Output the (x, y) coordinate of the center of the cell containing the given text.  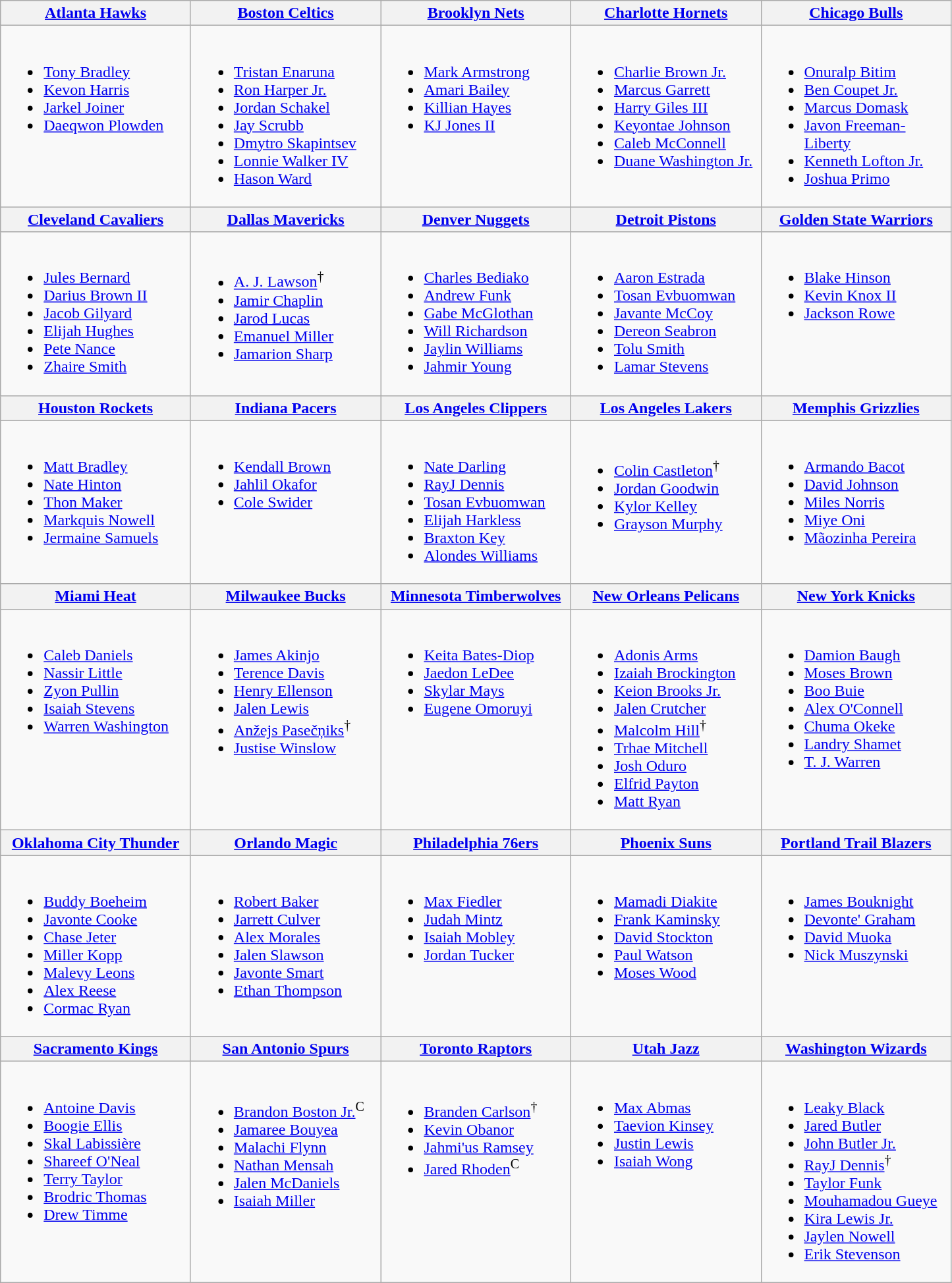
Toronto Raptors (476, 1049)
Oklahoma City Thunder (96, 843)
Chicago Bulls (856, 13)
Indiana Pacers (286, 408)
Damion BaughMoses BrownBoo BuieAlex O'ConnellChuma OkekeLandry ShametT. J. Warren (856, 720)
Tony BradleyKevon HarrisJarkel JoinerDaeqwon Plowden (96, 116)
Miami Heat (96, 596)
Mark ArmstrongAmari BaileyKillian HayesKJ Jones II (476, 116)
Minnesota Timberwolves (476, 596)
Washington Wizards (856, 1049)
Adonis ArmsIzaiah BrockingtonKeion Brooks Jr.Jalen CrutcherMalcolm Hill†Trhae MitchellJosh OduroElfrid PaytonMatt Ryan (665, 720)
San Antonio Spurs (286, 1049)
Brandon Boston Jr.CJamaree BouyeaMalachi FlynnNathan MensahJalen McDanielsIsaiah Miller (286, 1172)
Charlie Brown Jr.Marcus GarrettHarry Giles IIIKeyontae JohnsonCaleb McConnellDuane Washington Jr. (665, 116)
Houston Rockets (96, 408)
A. J. Lawson†Jamir ChaplinJarod LucasEmanuel MillerJamarion Sharp (286, 314)
Utah Jazz (665, 1049)
Denver Nuggets (476, 219)
New York Knicks (856, 596)
Sacramento Kings (96, 1049)
Philadelphia 76ers (476, 843)
Charlotte Hornets (665, 13)
Nate DarlingRayJ DennisTosan EvbuomwanElijah HarklessBraxton KeyAlondes Williams (476, 502)
Memphis Grizzlies (856, 408)
Detroit Pistons (665, 219)
Phoenix Suns (665, 843)
Caleb DanielsNassir LittleZyon PullinIsaiah StevensWarren Washington (96, 720)
Cleveland Cavaliers (96, 219)
Matt BradleyNate HintonThon MakerMarkquis NowellJermaine Samuels (96, 502)
Los Angeles Clippers (476, 408)
Charles BediakoAndrew FunkGabe McGlothanWill RichardsonJaylin WilliamsJahmir Young (476, 314)
Keita Bates-DiopJaedon LeDeeSkylar MaysEugene Omoruyi (476, 720)
Los Angeles Lakers (665, 408)
Portland Trail Blazers (856, 843)
Leaky BlackJared ButlerJohn Butler Jr.RayJ Dennis†Taylor FunkMouhamadou GueyeKira Lewis Jr.Jaylen NowellErik Stevenson (856, 1172)
James AkinjoTerence DavisHenry EllensonJalen LewisAnžejs Pasečņiks†Justise Winslow (286, 720)
Aaron EstradaTosan EvbuomwanJavante McCoyDereon SeabronTolu SmithLamar Stevens (665, 314)
Robert BakerJarrett CulverAlex MoralesJalen SlawsonJavonte SmartEthan Thompson (286, 946)
Max FiedlerJudah MintzIsaiah MobleyJordan Tucker (476, 946)
Golden State Warriors (856, 219)
Onuralp BitimBen Coupet Jr.Marcus DomaskJavon Freeman-LibertyKenneth Lofton Jr.Joshua Primo (856, 116)
Atlanta Hawks (96, 13)
Jules BernardDarius Brown IIJacob GilyardElijah HughesPete NanceZhaire Smith (96, 314)
Blake HinsonKevin Knox IIJackson Rowe (856, 314)
Tristan EnarunaRon Harper Jr.Jordan SchakelJay ScrubbDmytro SkapintsevLonnie Walker IVHason Ward (286, 116)
James BouknightDevonte' GrahamDavid MuokaNick Muszynski (856, 946)
Armando BacotDavid JohnsonMiles NorrisMiye OniMãozinha Pereira (856, 502)
Kendall BrownJahlil OkaforCole Swider (286, 502)
New Orleans Pelicans (665, 596)
Dallas Mavericks (286, 219)
Milwaukee Bucks (286, 596)
Mamadi DiakiteFrank KaminskyDavid StocktonPaul WatsonMoses Wood (665, 946)
Colin Castleton†Jordan GoodwinKylor KelleyGrayson Murphy (665, 502)
Orlando Magic (286, 843)
Branden Carlson†Kevin ObanorJahmi'us RamseyJared RhodenC (476, 1172)
Antoine DavisBoogie EllisSkal LabissièreShareef O'NealTerry TaylorBrodric ThomasDrew Timme (96, 1172)
Boston Celtics (286, 13)
Buddy BoeheimJavonte CookeChase JeterMiller KoppMalevy LeonsAlex ReeseCormac Ryan (96, 946)
Brooklyn Nets (476, 13)
Max AbmasTaevion KinseyJustin LewisIsaiah Wong (665, 1172)
